Determine the (X, Y) coordinate at the center of the cell enclosing the given text.  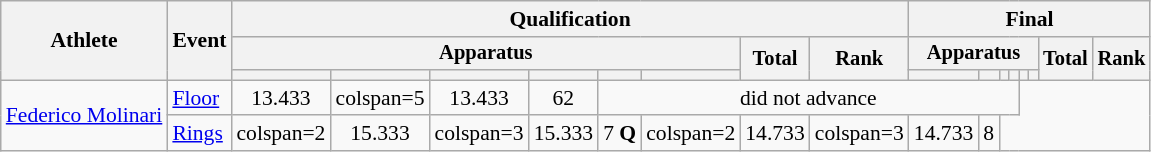
Event (199, 40)
Athlete (84, 40)
8 (988, 134)
Qualification (570, 19)
Floor (199, 98)
7 Q (620, 134)
did not advance (808, 98)
Final (1030, 19)
colspan=5 (380, 98)
Rings (199, 134)
Federico Molinari (84, 116)
62 (564, 98)
